Capture the cell that displays the provided text and extract its [x, y] central coordinate. 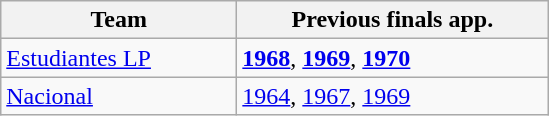
1964, 1967, 1969 [392, 96]
Nacional [119, 96]
Estudiantes LP [119, 58]
Team [119, 20]
Previous finals app. [392, 20]
1968, 1969, 1970 [392, 58]
